Identify which cell holds the provided text, then report its [x, y] central coordinate. 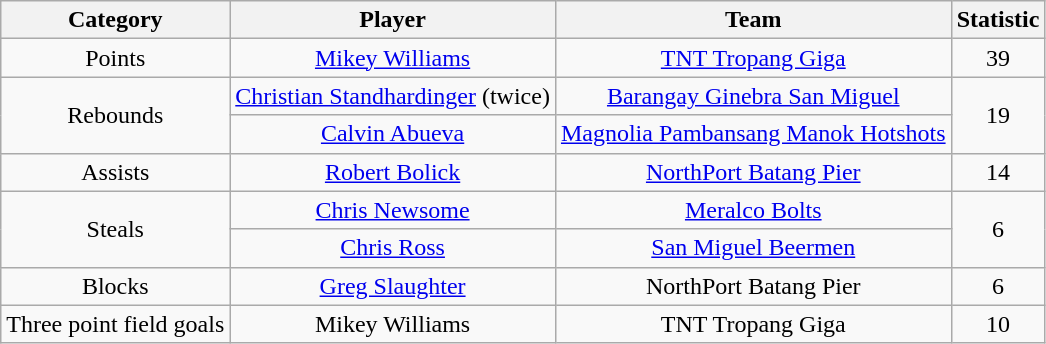
14 [998, 172]
San Miguel Beermen [753, 248]
Three point field goals [116, 324]
Meralco Bolts [753, 210]
Player [393, 20]
10 [998, 324]
Greg Slaughter [393, 286]
Magnolia Pambansang Manok Hotshots [753, 134]
Robert Bolick [393, 172]
Team [753, 20]
Chris Newsome [393, 210]
Chris Ross [393, 248]
Barangay Ginebra San Miguel [753, 96]
19 [998, 115]
Calvin Abueva [393, 134]
Category [116, 20]
Christian Standhardinger (twice) [393, 96]
Points [116, 58]
Rebounds [116, 115]
Steals [116, 229]
Statistic [998, 20]
Blocks [116, 286]
39 [998, 58]
Assists [116, 172]
